Scan for the cell matching the given text and deliver its [x, y] coordinate at center. 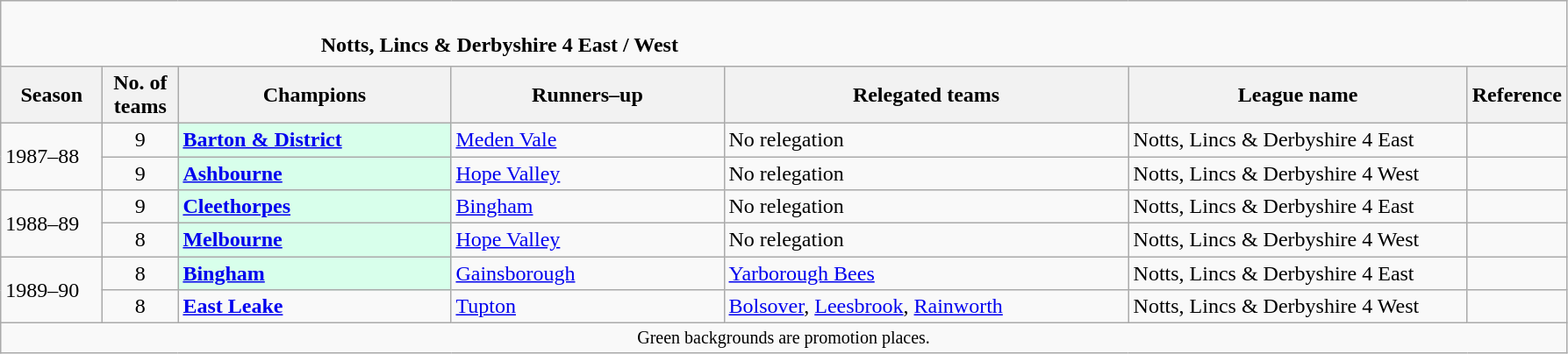
Ashbourne [314, 173]
Relegated teams [927, 95]
League name [1298, 95]
Meden Vale [588, 139]
No. of teams [140, 95]
Reference [1516, 95]
1989–90 [52, 290]
Barton & District [314, 139]
Gainsborough [588, 273]
Melbourne [314, 240]
Season [52, 95]
Bolsover, Leesbrook, Rainworth [927, 307]
Green backgrounds are promotion places. [784, 338]
1987–88 [52, 156]
Cleethorpes [314, 207]
1988–89 [52, 223]
Runners–up [588, 95]
Tupton [588, 307]
Champions [314, 95]
Yarborough Bees [927, 273]
East Leake [314, 307]
